Identify which cell holds the provided text, then report its [x, y] central coordinate. 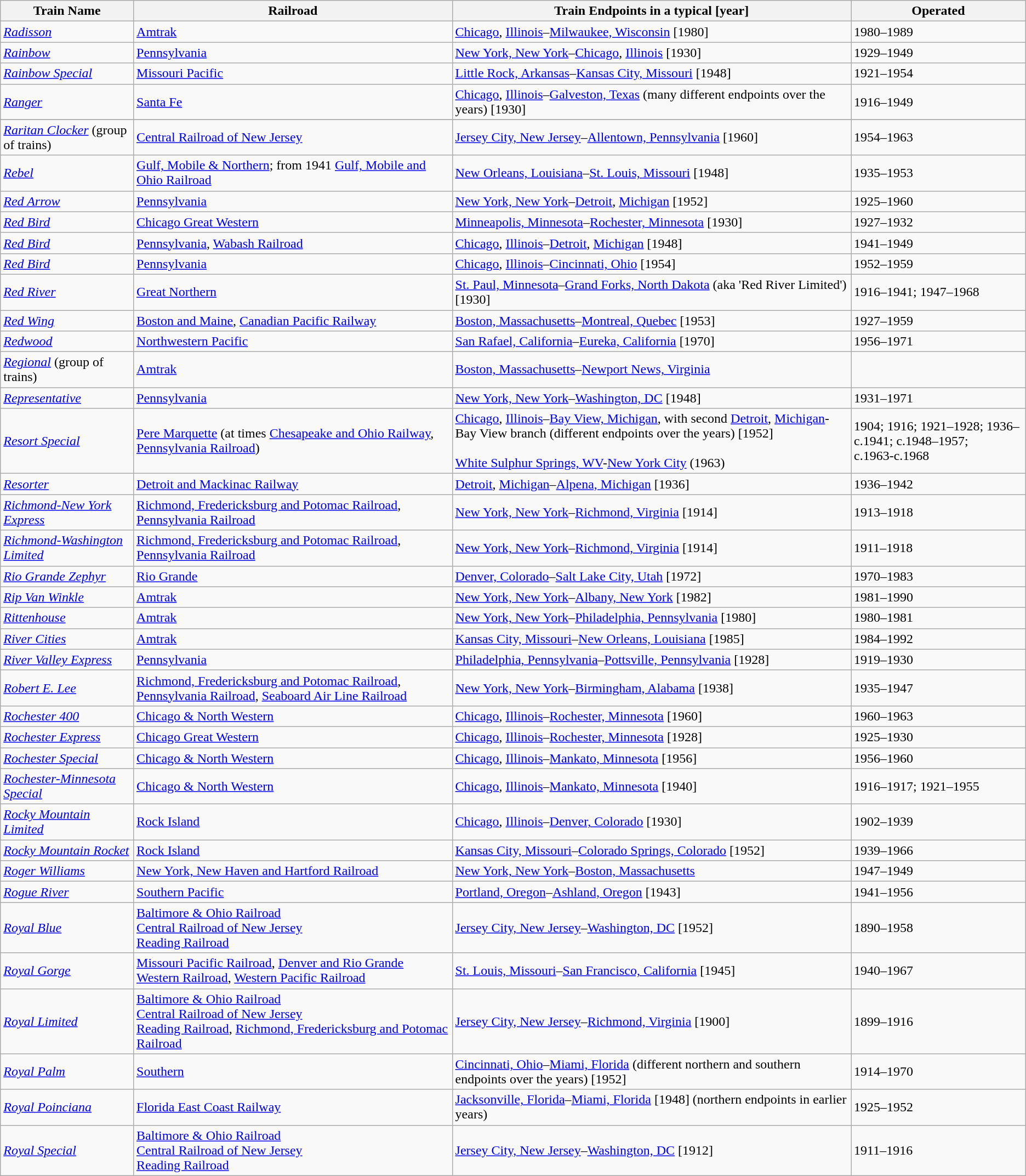
Royal Poinciana [67, 1107]
Chicago, Illinois–Rochester, Minnesota [1960] [651, 716]
Royal Palm [67, 1071]
Cincinnati, Ohio–Miami, Florida (different northern and southern endpoints over the years) [1952] [651, 1071]
1960–1963 [938, 716]
1929–1949 [938, 53]
Missouri Pacific [293, 73]
Northwestern Pacific [293, 342]
1921–1954 [938, 73]
New York, New York–Birmingham, Alabama [1938] [651, 688]
Pere Marquette (at times Chesapeake and Ohio Railway, Pennsylvania Railroad) [293, 441]
Chicago, Illinois–Milwaukee, Wisconsin [1980] [651, 32]
Boston, Massachusetts–Montreal, Quebec [1953] [651, 321]
1914–1970 [938, 1071]
1956–1960 [938, 758]
Jersey City, New Jersey–Richmond, Virginia [1900] [651, 1021]
Chicago, Illinois–Galveston, Texas (many different endpoints over the years) [1930] [651, 102]
Jersey City, New Jersey–Washington, DC [1952] [651, 928]
Minneapolis, Minnesota–Rochester, Minnesota [1930] [651, 222]
San Rafael, California–Eureka, California [1970] [651, 342]
Chicago, Illinois–Mankato, Minnesota [1940] [651, 786]
Kansas City, Missouri–New Orleans, Louisiana [1985] [651, 639]
1980–1989 [938, 32]
1984–1992 [938, 639]
Rio Grande Zephyr [67, 576]
Philadelphia, Pennsylvania–Pottsville, Pennsylvania [1928] [651, 660]
1941–1949 [938, 243]
1935–1947 [938, 688]
Rogue River [67, 892]
1970–1983 [938, 576]
Chicago, Illinois–Denver, Colorado [1930] [651, 822]
1947–1949 [938, 871]
Chicago, Illinois–Detroit, Michigan [1948] [651, 243]
Ranger [67, 102]
Railroad [293, 11]
1940–1967 [938, 970]
Boston and Maine, Canadian Pacific Railway [293, 321]
1936–1942 [938, 484]
Roger Williams [67, 871]
Resort Special [67, 441]
River Valley Express [67, 660]
Representative [67, 398]
1916–1917; 1921–1955 [938, 786]
New Orleans, Louisiana–St. Louis, Missouri [1948] [651, 173]
1927–1959 [938, 321]
Rocky Mountain Limited [67, 822]
Richmond-New York Express [67, 512]
1980–1981 [938, 618]
1927–1932 [938, 222]
St. Louis, Missouri–San Francisco, California [1945] [651, 970]
Denver, Colorado–Salt Lake City, Utah [1972] [651, 576]
Rio Grande [293, 576]
1902–1939 [938, 822]
Southern Pacific [293, 892]
Santa Fe [293, 102]
1919–1930 [938, 660]
1925–1952 [938, 1107]
1925–1960 [938, 201]
Central Railroad of New Jersey [293, 137]
River Cities [67, 639]
Operated [938, 11]
Southern [293, 1071]
1904; 1916; 1921–1928; 1936–c.1941; c.1948–1957;c.1963-c.1968 [938, 441]
1981–1990 [938, 597]
Redwood [67, 342]
Gulf, Mobile & Northern; from 1941 Gulf, Mobile and Ohio Railroad [293, 173]
Red River [67, 292]
1925–1930 [938, 737]
Regional (group of trains) [67, 370]
New York, New York–Detroit, Michigan [1952] [651, 201]
Rochester-Minnesota Special [67, 786]
Baltimore & Ohio RailroadCentral Railroad of New JerseyReading Railroad, Richmond, Fredericksburg and Potomac Railroad [293, 1021]
1916–1941; 1947–1968 [938, 292]
1931–1971 [938, 398]
Rochester 400 [67, 716]
Rochester Special [67, 758]
New York, New York–Washington, DC [1948] [651, 398]
Detroit, Michigan–Alpena, Michigan [1936] [651, 484]
Portland, Oregon–Ashland, Oregon [1943] [651, 892]
Train Endpoints in a typical [year] [651, 11]
Kansas City, Missouri–Colorado Springs, Colorado [1952] [651, 850]
Rochester Express [67, 737]
St. Paul, Minnesota–Grand Forks, North Dakota (aka 'Red River Limited') [1930] [651, 292]
1939–1966 [938, 850]
Radisson [67, 32]
Rainbow Special [67, 73]
Rittenhouse [67, 618]
Boston, Massachusetts–Newport News, Virginia [651, 370]
1911–1916 [938, 1150]
Royal Limited [67, 1021]
Rainbow [67, 53]
Jersey City, New Jersey–Washington, DC [1912] [651, 1150]
1913–1918 [938, 512]
Great Northern [293, 292]
New York, New York–Boston, Massachusetts [651, 871]
Raritan Clocker (group of trains) [67, 137]
Royal Blue [67, 928]
1941–1956 [938, 892]
New York, New York–Chicago, Illinois [1930] [651, 53]
Pennsylvania, Wabash Railroad [293, 243]
Missouri Pacific Railroad, Denver and Rio Grande Western Railroad, Western Pacific Railroad [293, 970]
Royal Special [67, 1150]
1952–1959 [938, 264]
Red Wing [67, 321]
1935–1953 [938, 173]
Florida East Coast Railway [293, 1107]
Chicago, Illinois–Cincinnati, Ohio [1954] [651, 264]
Red Arrow [67, 201]
Rebel [67, 173]
1954–1963 [938, 137]
Resorter [67, 484]
Rip Van Winkle [67, 597]
Chicago, Illinois–Rochester, Minnesota [1928] [651, 737]
Robert E. Lee [67, 688]
1911–1918 [938, 548]
Jacksonville, Florida–Miami, Florida [1948] (northern endpoints in earlier years) [651, 1107]
1916–1949 [938, 102]
Train Name [67, 11]
Richmond, Fredericksburg and Potomac Railroad, Pennsylvania Railroad, Seaboard Air Line Railroad [293, 688]
Chicago, Illinois–Mankato, Minnesota [1956] [651, 758]
Richmond-Washington Limited [67, 548]
Little Rock, Arkansas–Kansas City, Missouri [1948] [651, 73]
1899–1916 [938, 1021]
1890–1958 [938, 928]
Detroit and Mackinac Railway [293, 484]
New York, New York–Philadelphia, Pennsylvania [1980] [651, 618]
New York, New York–Albany, New York [1982] [651, 597]
Royal Gorge [67, 970]
Jersey City, New Jersey–Allentown, Pennsylvania [1960] [651, 137]
1956–1971 [938, 342]
Rocky Mountain Rocket [67, 850]
New York, New Haven and Hartford Railroad [293, 871]
